Output the [x, y] coordinate of the center of the cell containing the given text.  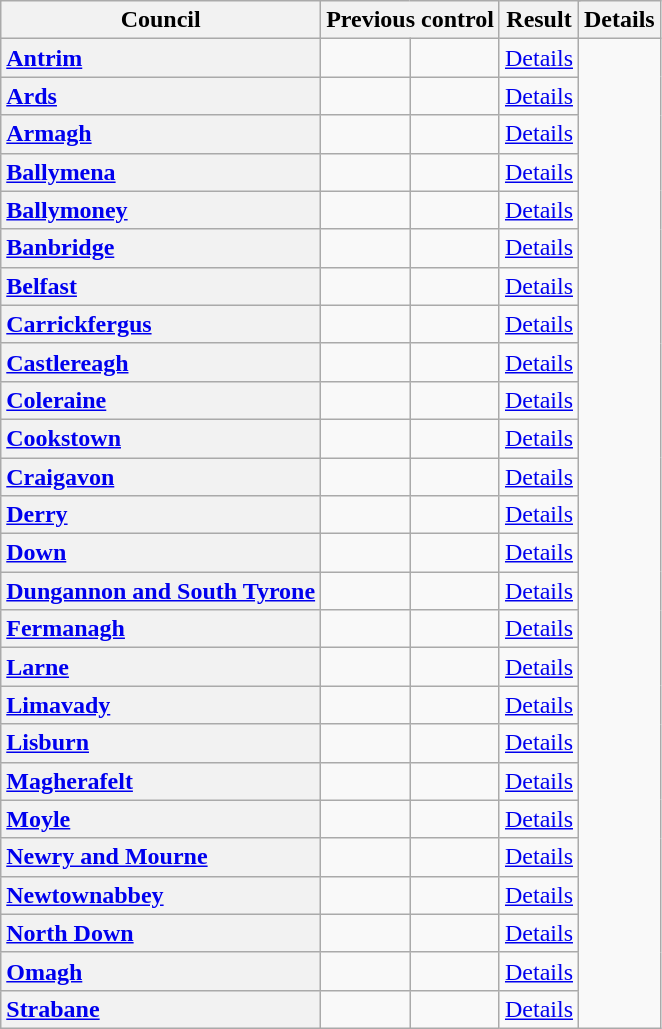
Ballymoney [161, 210]
Ards [161, 96]
Ballymena [161, 172]
Newtownabbey [161, 895]
Cookstown [161, 438]
Fermanagh [161, 629]
Previous control [410, 20]
Belfast [161, 286]
Down [161, 553]
Banbridge [161, 248]
Strabane [161, 1009]
Limavady [161, 705]
Derry [161, 515]
Larne [161, 667]
Craigavon [161, 477]
Newry and Mourne [161, 857]
North Down [161, 933]
Council [161, 20]
Magherafelt [161, 781]
Lisburn [161, 743]
Omagh [161, 971]
Armagh [161, 134]
Carrickfergus [161, 324]
Result [538, 20]
Dungannon and South Tyrone [161, 591]
Moyle [161, 819]
Castlereagh [161, 362]
Antrim [161, 58]
Coleraine [161, 400]
